Identify which cell holds the provided text, then report its [x, y] central coordinate. 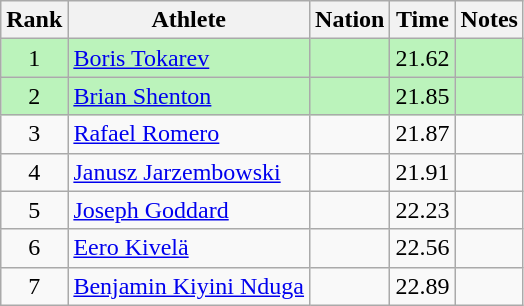
Notes [489, 20]
22.56 [422, 248]
Rafael Romero [189, 134]
Joseph Goddard [189, 210]
6 [34, 248]
21.62 [422, 58]
Benjamin Kiyini Nduga [189, 286]
3 [34, 134]
Boris Tokarev [189, 58]
4 [34, 172]
21.85 [422, 96]
Janusz Jarzembowski [189, 172]
22.89 [422, 286]
1 [34, 58]
21.91 [422, 172]
Brian Shenton [189, 96]
2 [34, 96]
Eero Kivelä [189, 248]
Rank [34, 20]
7 [34, 286]
Time [422, 20]
21.87 [422, 134]
Athlete [189, 20]
5 [34, 210]
22.23 [422, 210]
Nation [350, 20]
